Determine the [x, y] coordinate at the center of the cell enclosing the given text.  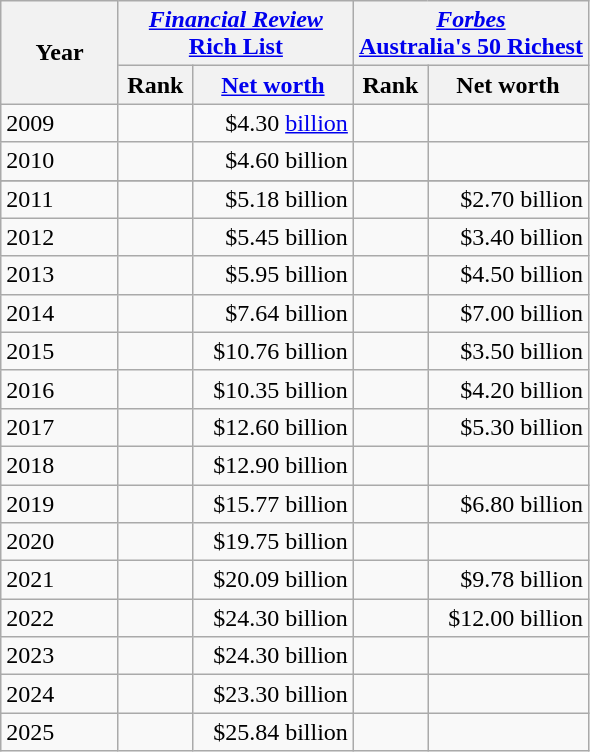
$4.50 billion [508, 275]
2023 [60, 656]
2010 [60, 161]
$15.77 billion [272, 503]
2009 [60, 123]
$6.80 billion [508, 503]
$12.60 billion [272, 427]
Year [60, 52]
2017 [60, 427]
2024 [60, 694]
$7.00 billion [508, 313]
$5.18 billion [272, 199]
2022 [60, 618]
$3.50 billion [508, 351]
2013 [60, 275]
2015 [60, 351]
$9.78 billion [508, 580]
2020 [60, 542]
2019 [60, 503]
2018 [60, 465]
$10.35 billion [272, 389]
2014 [60, 313]
$19.75 billion [272, 542]
$4.30 billion [272, 123]
2012 [60, 237]
$3.40 billion [508, 237]
2011 [60, 199]
ForbesAustralia's 50 Richest [470, 34]
$5.30 billion [508, 427]
2016 [60, 389]
$5.95 billion [272, 275]
$12.00 billion [508, 618]
$7.64 billion [272, 313]
$12.90 billion [272, 465]
$5.45 billion [272, 237]
$20.09 billion [272, 580]
Financial ReviewRich List [236, 34]
2021 [60, 580]
$23.30 billion [272, 694]
2025 [60, 732]
$10.76 billion [272, 351]
$4.60 billion [272, 161]
$2.70 billion [508, 199]
$25.84 billion [272, 732]
$4.20 billion [508, 389]
